Capture the cell that displays the provided text and extract its (x, y) central coordinate. 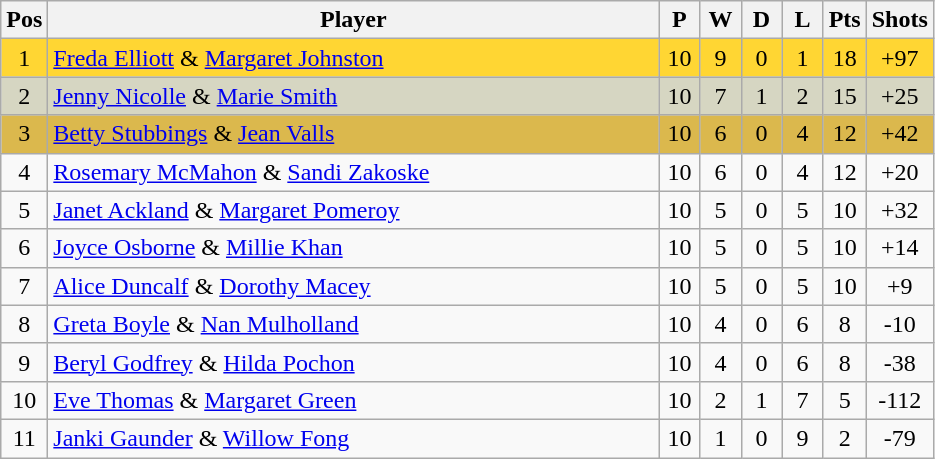
Shots (900, 20)
+14 (900, 248)
+20 (900, 172)
D (762, 20)
+97 (900, 58)
P (680, 20)
-79 (900, 438)
L (802, 20)
Rosemary McMahon & Sandi Zakoske (354, 172)
+25 (900, 96)
Eve Thomas & Margaret Green (354, 400)
+42 (900, 134)
Pos (24, 20)
Freda Elliott & Margaret Johnston (354, 58)
Betty Stubbings & Jean Valls (354, 134)
-38 (900, 362)
Greta Boyle & Nan Mulholland (354, 324)
-10 (900, 324)
+9 (900, 286)
3 (24, 134)
Player (354, 20)
Pts (844, 20)
Janki Gaunder & Willow Fong (354, 438)
Joyce Osborne & Millie Khan (354, 248)
18 (844, 58)
Jenny Nicolle & Marie Smith (354, 96)
11 (24, 438)
-112 (900, 400)
Beryl Godfrey & Hilda Pochon (354, 362)
Alice Duncalf & Dorothy Macey (354, 286)
15 (844, 96)
W (720, 20)
+32 (900, 210)
Janet Ackland & Margaret Pomeroy (354, 210)
